Locate the cell with the specified text and output its [x, y] center coordinate. 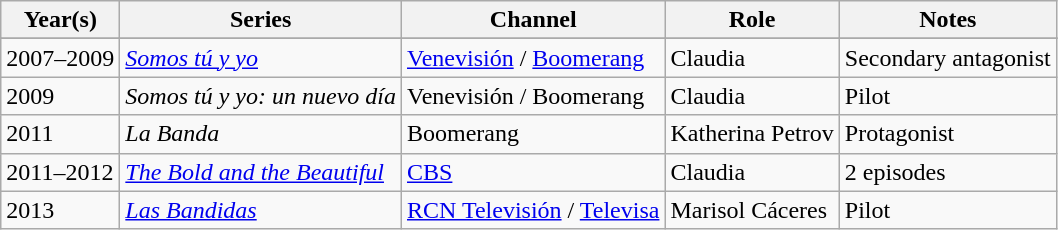
La Banda [261, 134]
Channel [532, 20]
Las Bandidas [261, 210]
2007–2009 [60, 58]
Year(s) [60, 20]
CBS [532, 172]
2011 [60, 134]
The Bold and the Beautiful [261, 172]
2011–2012 [60, 172]
Somos tú y yo: un nuevo día [261, 96]
RCN Televisión / Televisa [532, 210]
2009 [60, 96]
Notes [948, 20]
2 episodes [948, 172]
Role [752, 20]
Marisol Cáceres [752, 210]
Somos tú y yo [261, 58]
Series [261, 20]
Boomerang [532, 134]
Katherina Petrov [752, 134]
Protagonist [948, 134]
2013 [60, 210]
Secondary antagonist [948, 58]
